Return the (X, Y) coordinate for the center point of the cell that contains the specified text.  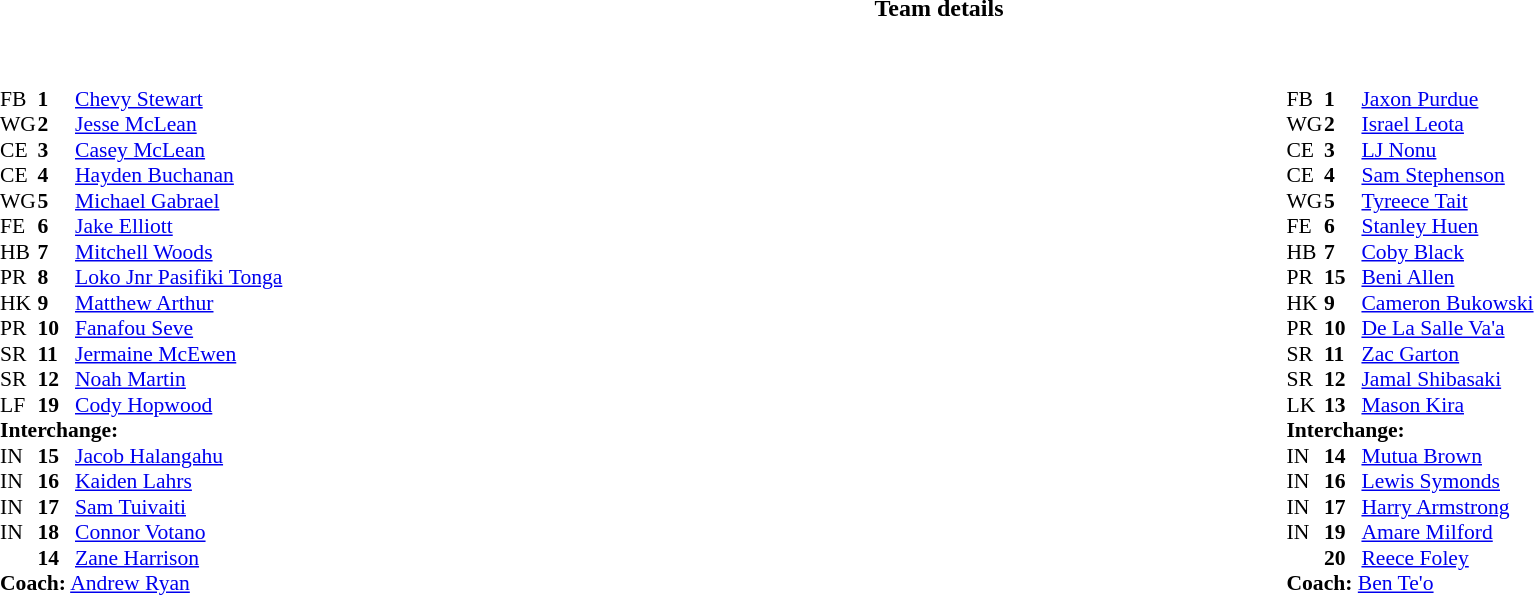
Jaxon Purdue (1447, 99)
Zac Garton (1447, 354)
Jake Elliott (178, 227)
20 (1343, 558)
Casey McLean (178, 150)
Amare Milford (1447, 533)
Cameron Bukowski (1447, 303)
Harry Armstrong (1447, 507)
Cody Hopwood (178, 405)
Zane Harrison (178, 558)
Reece Foley (1447, 558)
LK (1305, 405)
Fanafou Seve (178, 329)
Lewis Symonds (1447, 481)
13 (1343, 405)
Mitchell Woods (178, 252)
Coby Black (1447, 252)
Hayden Buchanan (178, 175)
8 (57, 277)
De La Salle Va'a (1447, 329)
Beni Allen (1447, 277)
Mutua Brown (1447, 456)
Matthew Arthur (178, 303)
18 (57, 533)
Kaiden Lahrs (178, 481)
Michael Gabrael (178, 201)
Israel Leota (1447, 125)
Jacob Halangahu (178, 456)
LF (19, 405)
Jamal Shibasaki (1447, 379)
Tyreece Tait (1447, 201)
Chevy Stewart (178, 99)
Stanley Huen (1447, 227)
Jesse McLean (178, 125)
Jermaine McEwen (178, 354)
Loko Jnr Pasifiki Tonga (178, 277)
Sam Tuivaiti (178, 507)
LJ Nonu (1447, 150)
Mason Kira (1447, 405)
Connor Votano (178, 533)
Noah Martin (178, 379)
Sam Stephenson (1447, 175)
